Provide the [X, Y] coordinate of the cell's center where the given text is located.  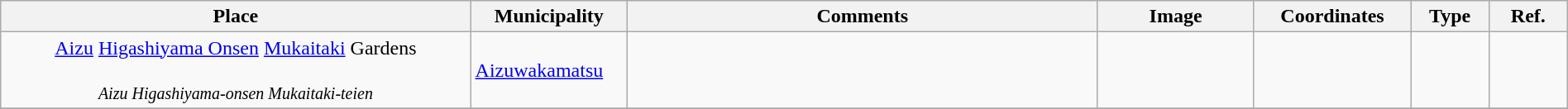
Coordinates [1331, 17]
Comments [863, 17]
Municipality [549, 17]
Aizuwakamatsu [549, 70]
Type [1451, 17]
Aizu Higashiyama Onsen Mukaitaki GardensAizu Higashiyama-onsen Mukaitaki-teien [236, 70]
Ref. [1528, 17]
Image [1176, 17]
Place [236, 17]
